Detect which cell encompasses the target text, then output its (X, Y) center coordinate. 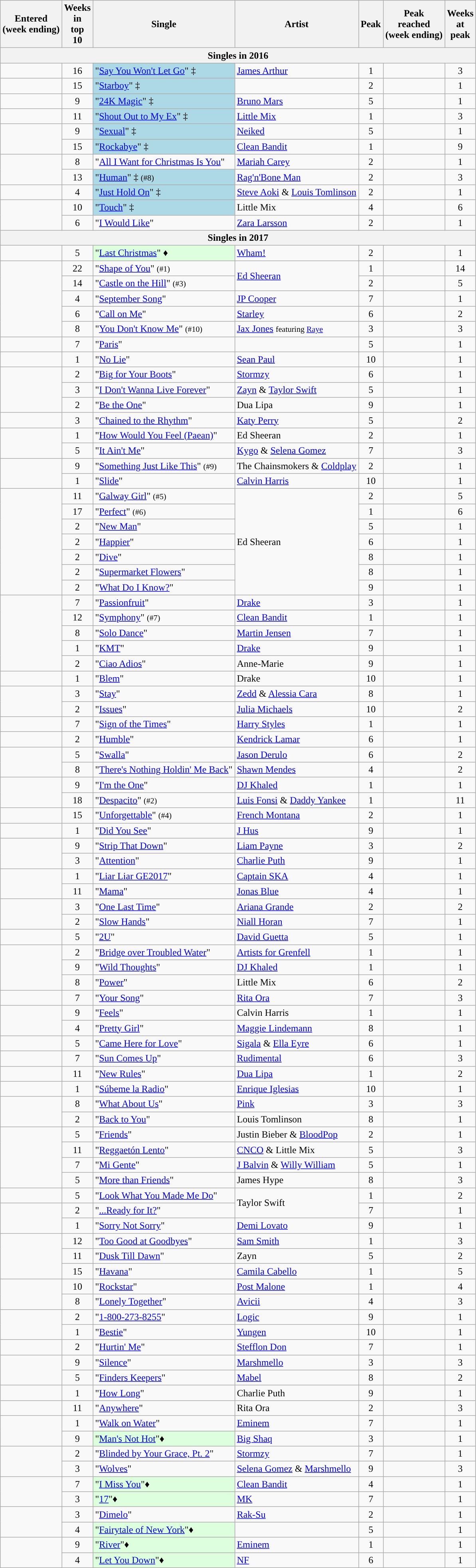
James Arthur (296, 71)
"Swalla" (164, 755)
16 (77, 71)
"Happier" (164, 542)
13 (77, 177)
Starley (296, 314)
"Rockstar" (164, 1287)
"Dimelo" (164, 1514)
NF (296, 1560)
"Something Just Like This" (#9) (164, 466)
"Galway Girl" (#5) (164, 496)
Peak (371, 24)
Camila Cabello (296, 1271)
Ariana Grande (296, 906)
Captain SKA (296, 876)
Zedd & Alessia Cara (296, 694)
"Reggaetón Lento" (164, 1150)
Sigala & Ella Eyre (296, 1043)
Logic (296, 1317)
"Sorry Not Sorry" (164, 1226)
Artists for Grenfell (296, 952)
Louis Tomlinson (296, 1119)
Jax Jones featuring Raye (296, 329)
"Pretty Girl" (164, 1028)
Kygo & Selena Gomez (296, 450)
"Just Hold On" ‡ (164, 192)
"Castle on the Hill" (#3) (164, 283)
"I Miss You"♦ (164, 1484)
"Look What You Made Me Do" (164, 1195)
"Attention" (164, 861)
"New Man" (164, 527)
"Your Song" (164, 998)
"Blinded by Your Grace, Pt. 2" (164, 1454)
Maggie Lindemann (296, 1028)
"Supermarket Flowers" (164, 572)
"Rockabye" ‡ (164, 147)
Jonas Blue (296, 891)
18 (77, 800)
Taylor Swift (296, 1203)
"Silence" (164, 1362)
"Feels" (164, 1013)
"Sun Comes Up" (164, 1059)
Zayn & Taylor Swift (296, 390)
"Finders Keepers" (164, 1378)
"Say You Won't Let Go" ‡ (164, 71)
"Solo Dance" (164, 633)
"Dusk Till Dawn" (164, 1256)
"2U" (164, 937)
"Strip That Down" (164, 846)
James Hype (296, 1180)
Demi Lovato (296, 1226)
Rag'n'Bone Man (296, 177)
J Balvin & Willy William (296, 1165)
"Bridge over Troubled Water" (164, 952)
Liam Payne (296, 846)
"Touch" ‡ (164, 207)
JP Cooper (296, 299)
"How Long" (164, 1393)
"Starboy" ‡ (164, 86)
"Despacito" (#2) (164, 800)
"...Ready for It?" (164, 1211)
"There's Nothing Holdin' Me Back" (164, 770)
"I Don't Wanna Live Forever" (164, 390)
"New Rules" (164, 1074)
22 (77, 268)
Sean Paul (296, 359)
Selena Gomez & Marshmello (296, 1469)
MK (296, 1499)
Steve Aoki & Louis Tomlinson (296, 192)
"Be the One" (164, 405)
"Did You See" (164, 831)
Harry Styles (296, 724)
"Stay" (164, 694)
"KMT" (164, 648)
Anne-Marie (296, 663)
Mabel (296, 1378)
Singles in 2017 (238, 238)
"Power" (164, 983)
"Paris" (164, 344)
"Passionfruit" (164, 603)
Entered (week ending) (31, 24)
Singles in 2016 (238, 56)
"Friends" (164, 1134)
"What About Us" (164, 1104)
French Montana (296, 815)
"Fairytale of New York"♦ (164, 1530)
"Perfect" (#6) (164, 511)
Bruno Mars (296, 101)
Jason Derulo (296, 755)
Shawn Mendes (296, 770)
"Call on Me" (164, 314)
Zara Larsson (296, 222)
Niall Horan (296, 922)
"Shape of You" (#1) (164, 268)
Post Malone (296, 1287)
"Mama" (164, 891)
"Mi Gente" (164, 1165)
Kendrick Lamar (296, 739)
Wham! (296, 253)
"All I Want for Christmas Is You" (164, 162)
"Let You Down"♦ (164, 1560)
The Chainsmokers & Coldplay (296, 466)
"1-800-273-8255" (164, 1317)
David Guetta (296, 937)
"It Ain't Me" (164, 450)
Neiked (296, 131)
"Unforgettable" (#4) (164, 815)
Enrique Iglesias (296, 1089)
"One Last Time" (164, 906)
"Dive" (164, 557)
"Symphony" (#7) (164, 618)
Marshmello (296, 1362)
"Issues" (164, 709)
"Chained to the Rhythm" (164, 420)
Weeksatpeak (460, 24)
"Humble" (164, 739)
"What Do I Know?" (164, 587)
17 (77, 511)
"No Lie" (164, 359)
"Slide" (164, 481)
"Big for Your Boots" (164, 375)
"September Song" (164, 299)
Rak-Su (296, 1514)
"Wild Thoughts" (164, 967)
"Sexual" ‡ (164, 131)
Stefflon Don (296, 1347)
"How Would You Feel (Paean)" (164, 435)
"More than Friends" (164, 1180)
Zayn (296, 1256)
"Man's Not Hot"♦ (164, 1439)
Artist (296, 24)
"Hurtin' Me" (164, 1347)
"You Don't Know Me" (#10) (164, 329)
Mariah Carey (296, 162)
"Anywhere" (164, 1408)
"24K Magic" ‡ (164, 101)
Avicii (296, 1302)
"Too Good at Goodbyes" (164, 1241)
J Hus (296, 831)
Weeksintop10 (77, 24)
CNCO & Little Mix (296, 1150)
"Sign of the Times" (164, 724)
"Walk on Water" (164, 1423)
"River"♦ (164, 1545)
Katy Perry (296, 420)
"Back to You" (164, 1119)
"Shout Out to My Ex" ‡ (164, 116)
Julia Michaels (296, 709)
"Lonely Together" (164, 1302)
Sam Smith (296, 1241)
"Slow Hands" (164, 922)
Martin Jensen (296, 633)
Big Shaq (296, 1439)
"Last Christmas" ♦ (164, 253)
"Havana" (164, 1271)
"I'm the One" (164, 785)
"Human" ‡ (#8) (164, 177)
"Súbeme la Radio" (164, 1089)
"Bestie" (164, 1332)
"Wolves" (164, 1469)
"17"♦ (164, 1499)
Yungen (296, 1332)
"I Would Like" (164, 222)
"Came Here for Love" (164, 1043)
Luis Fonsi & Daddy Yankee (296, 800)
Peakreached (week ending) (414, 24)
Pink (296, 1104)
Justin Bieber & BloodPop (296, 1134)
"Liar Liar GE2017" (164, 876)
"Ciao Adios" (164, 663)
Single (164, 24)
Rudimental (296, 1059)
"Blem" (164, 678)
